Scan for the cell matching the given text and deliver its (X, Y) coordinate at center. 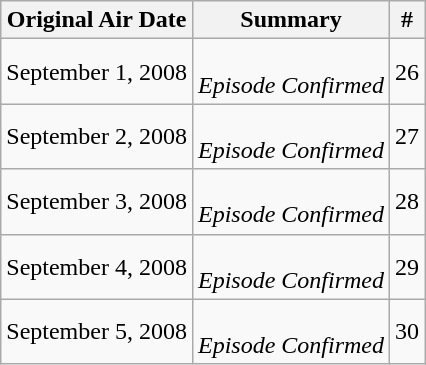
September 3, 2008 (97, 202)
# (408, 20)
26 (408, 72)
30 (408, 332)
Original Air Date (97, 20)
September 5, 2008 (97, 332)
September 2, 2008 (97, 136)
Summary (290, 20)
27 (408, 136)
September 1, 2008 (97, 72)
28 (408, 202)
29 (408, 266)
September 4, 2008 (97, 266)
